Scan for the cell matching the given text and deliver its (x, y) coordinate at center. 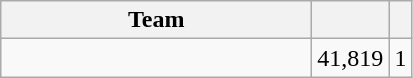
41,819 (350, 58)
1 (400, 58)
Team (156, 20)
